Return [x, y] of the center of cell containing provided text 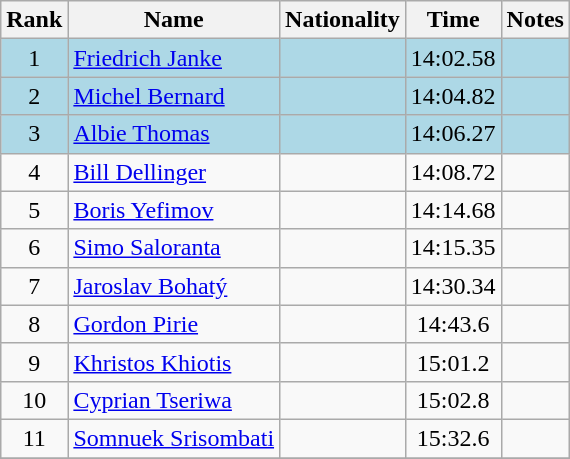
14:30.34 [453, 286]
9 [34, 362]
Name [174, 20]
15:32.6 [453, 438]
Albie Thomas [174, 134]
Somnuek Srisombati [174, 438]
14:06.27 [453, 134]
8 [34, 324]
Rank [34, 20]
14:04.82 [453, 96]
Time [453, 20]
Gordon Pirie [174, 324]
3 [34, 134]
Cyprian Tseriwa [174, 400]
Jaroslav Bohatý [174, 286]
4 [34, 172]
2 [34, 96]
Notes [535, 20]
11 [34, 438]
Michel Bernard [174, 96]
14:08.72 [453, 172]
Nationality [343, 20]
Boris Yefimov [174, 210]
10 [34, 400]
14:02.58 [453, 58]
7 [34, 286]
14:15.35 [453, 248]
15:02.8 [453, 400]
5 [34, 210]
Friedrich Janke [174, 58]
Bill Dellinger [174, 172]
1 [34, 58]
14:43.6 [453, 324]
Simo Saloranta [174, 248]
Khristos Khiotis [174, 362]
15:01.2 [453, 362]
14:14.68 [453, 210]
6 [34, 248]
